Capture the cell that displays the provided text and extract its [x, y] central coordinate. 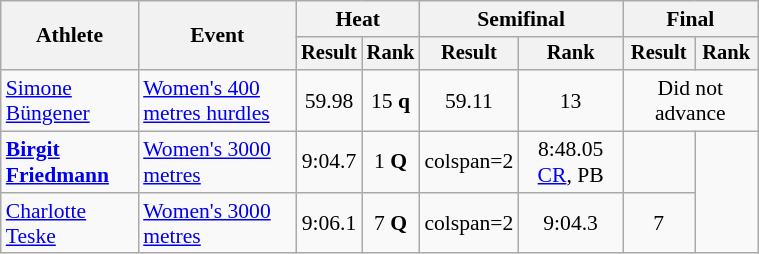
Did not advance [690, 100]
9:04.7 [329, 162]
7 Q [391, 224]
Charlotte Teske [70, 224]
59.11 [468, 100]
Women's 400 metres hurdles [217, 100]
9:06.1 [329, 224]
1 Q [391, 162]
8:48.05 CR, PB [570, 162]
15 q [391, 100]
Final [690, 19]
Birgit Friedmann [70, 162]
59.98 [329, 100]
13 [570, 100]
Heat [358, 19]
9:04.3 [570, 224]
Event [217, 36]
Simone Büngener [70, 100]
Semifinal [521, 19]
7 [659, 224]
Athlete [70, 36]
